Identify which cell holds the provided text, then report its (x, y) central coordinate. 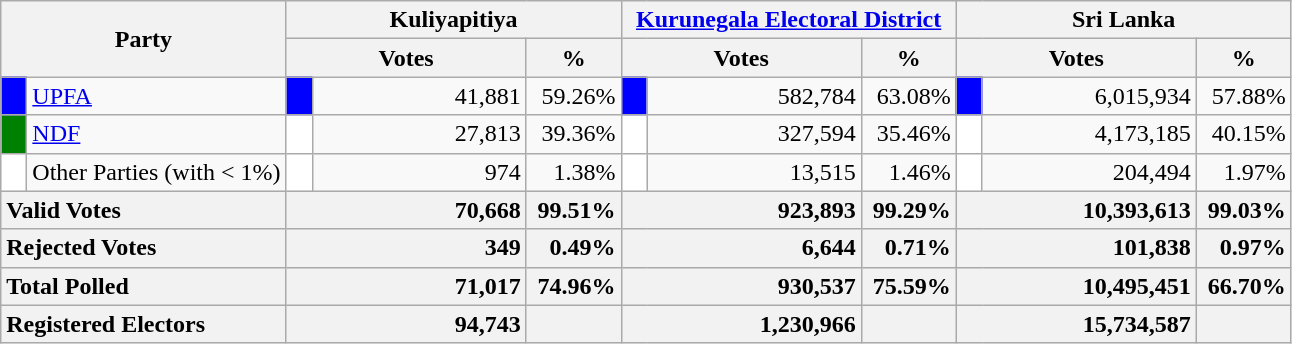
Valid Votes (144, 210)
NDF (156, 134)
Kurunegala Electoral District (788, 20)
13,515 (754, 172)
327,594 (754, 134)
1.38% (574, 172)
UPFA (156, 96)
349 (406, 248)
1.97% (1244, 172)
Other Parties (with < 1%) (156, 172)
66.70% (1244, 286)
70,668 (406, 210)
10,495,451 (1076, 286)
41,881 (419, 96)
1,230,966 (741, 324)
59.26% (574, 96)
Kuliyapitiya (454, 20)
Total Polled (144, 286)
930,537 (741, 286)
57.88% (1244, 96)
99.03% (1244, 210)
75.59% (908, 286)
Rejected Votes (144, 248)
1.46% (908, 172)
63.08% (908, 96)
923,893 (741, 210)
0.71% (908, 248)
Registered Electors (144, 324)
Party (144, 39)
39.36% (574, 134)
40.15% (1244, 134)
35.46% (908, 134)
974 (419, 172)
6,015,934 (1089, 96)
94,743 (406, 324)
71,017 (406, 286)
27,813 (419, 134)
99.51% (574, 210)
10,393,613 (1076, 210)
99.29% (908, 210)
4,173,185 (1089, 134)
Sri Lanka (1124, 20)
0.49% (574, 248)
101,838 (1076, 248)
15,734,587 (1076, 324)
6,644 (741, 248)
204,494 (1089, 172)
0.97% (1244, 248)
74.96% (574, 286)
582,784 (754, 96)
